Scan for the cell matching the given text and deliver its (X, Y) coordinate at center. 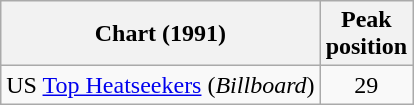
US Top Heatseekers (Billboard) (160, 85)
Peakposition (366, 34)
Chart (1991) (160, 34)
29 (366, 85)
